Detect which cell encompasses the target text, then output its [X, Y] center coordinate. 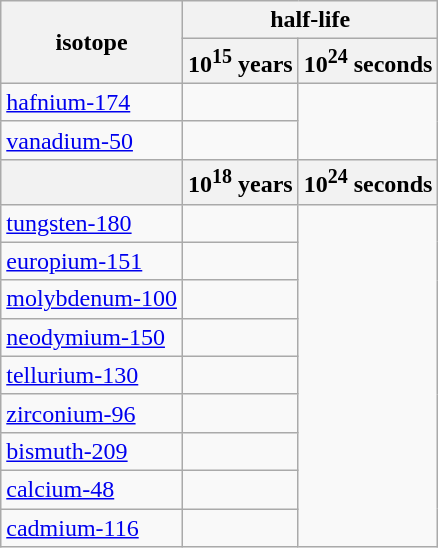
hafnium-174 [92, 102]
half-life [310, 20]
1015 years [240, 62]
1018 years [240, 182]
europium-151 [92, 261]
tungsten-180 [92, 223]
vanadium-50 [92, 140]
molybdenum-100 [92, 299]
bismuth-209 [92, 451]
zirconium-96 [92, 413]
isotope [92, 42]
neodymium-150 [92, 337]
cadmium-116 [92, 528]
calcium-48 [92, 489]
tellurium-130 [92, 375]
